Locate the cell with the specified text and output its (x, y) center coordinate. 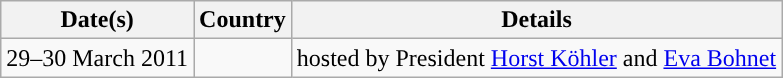
29–30 March 2011 (98, 58)
Date(s) (98, 20)
Country (243, 20)
Details (536, 20)
hosted by President Horst Köhler and Eva Bohnet (536, 58)
